Scan for the cell matching the given text and deliver its (x, y) coordinate at center. 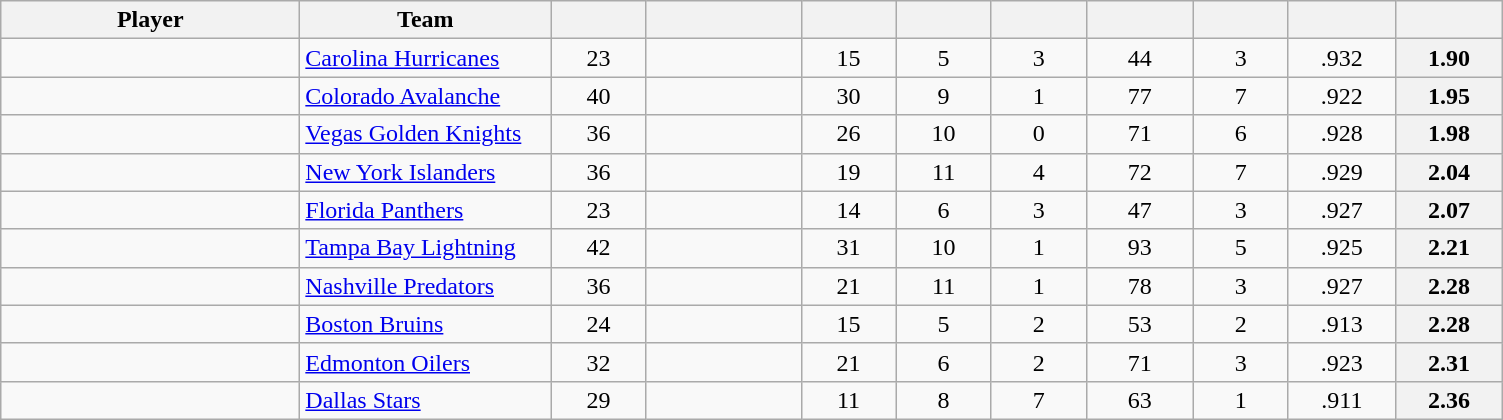
2.04 (1448, 172)
53 (1140, 324)
2.21 (1448, 248)
44 (1140, 58)
77 (1140, 96)
.925 (1342, 248)
2.36 (1448, 400)
Colorado Avalanche (426, 96)
2.07 (1448, 210)
29 (598, 400)
.932 (1342, 58)
14 (848, 210)
9 (944, 96)
Florida Panthers (426, 210)
Edmonton Oilers (426, 362)
78 (1140, 286)
24 (598, 324)
19 (848, 172)
Dallas Stars (426, 400)
.923 (1342, 362)
Tampa Bay Lightning (426, 248)
.929 (1342, 172)
Nashville Predators (426, 286)
42 (598, 248)
.922 (1342, 96)
72 (1140, 172)
63 (1140, 400)
Player (150, 20)
1.98 (1448, 134)
31 (848, 248)
.928 (1342, 134)
1.90 (1448, 58)
Carolina Hurricanes (426, 58)
.911 (1342, 400)
93 (1140, 248)
47 (1140, 210)
1.95 (1448, 96)
New York Islanders (426, 172)
8 (944, 400)
4 (1038, 172)
30 (848, 96)
Boston Bruins (426, 324)
0 (1038, 134)
.913 (1342, 324)
2.31 (1448, 362)
26 (848, 134)
Vegas Golden Knights (426, 134)
32 (598, 362)
Team (426, 20)
40 (598, 96)
